Capture the cell that displays the provided text and extract its (X, Y) central coordinate. 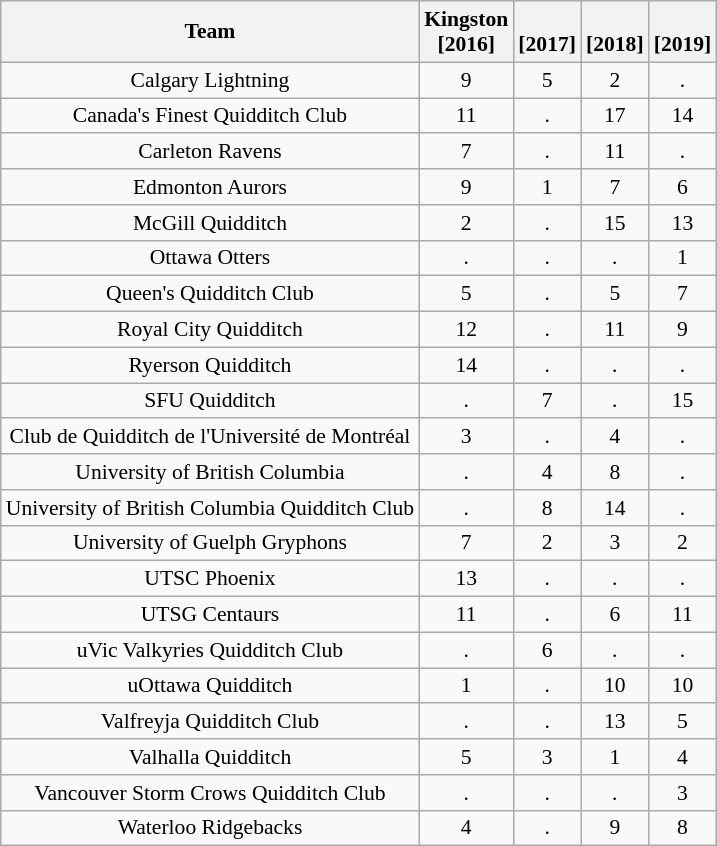
17 (615, 116)
Valhalla Quidditch (210, 757)
Canada's Finest Quidditch Club (210, 116)
uVic Valkyries Quidditch Club (210, 650)
[2017] (547, 32)
UTSC Phoenix (210, 579)
McGill Quidditch (210, 223)
uOttawa Quidditch (210, 686)
University of British Columbia Quidditch Club (210, 508)
Royal City Quidditch (210, 330)
Carleton Ravens (210, 152)
Valfreyja Quidditch Club (210, 722)
Waterloo Ridgebacks (210, 828)
SFU Quidditch (210, 401)
UTSG Centaurs (210, 615)
Ryerson Quidditch (210, 365)
[2019] (683, 32)
Ottawa Otters (210, 258)
Team (210, 32)
Kingston[2016] (466, 32)
University of Guelph Gryphons (210, 543)
12 (466, 330)
Club de Quidditch de l'Université de Montréal (210, 437)
[2018] (615, 32)
Calgary Lightning (210, 80)
University of British Columbia (210, 472)
Queen's Quidditch Club (210, 294)
Edmonton Aurors (210, 187)
Vancouver Storm Crows Quidditch Club (210, 793)
